For the text-containing cell, return its midpoint in [x, y] coordinate format. 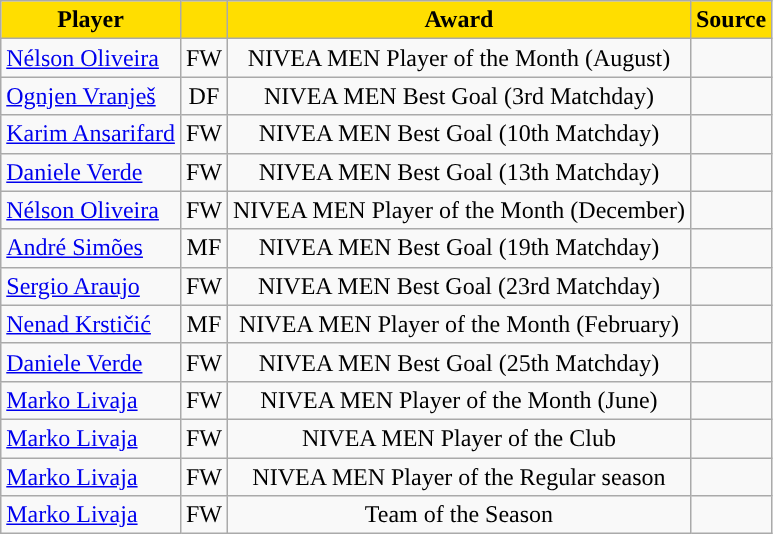
NIVEA MEN Best Goal (3rd Matchday) [458, 96]
Ognjen Vranješ [91, 96]
Team of the Season [458, 515]
NIVEA MEN Best Goal (10th Matchday) [458, 134]
Sergio Araujo [91, 286]
NIVEA MEN Best Goal (25th Matchday) [458, 362]
NIVEA MEN Player of the Month (August) [458, 58]
NIVEA MEN Player of the Month (February) [458, 324]
Source [730, 20]
DF [204, 96]
NIVEA MEN Player of the Month (December) [458, 210]
NIVEA MEN Best Goal (13th Matchday) [458, 172]
NIVEA MEN Player of the Month (June) [458, 400]
Karim Ansarifard [91, 134]
NIVEA MEN Best Goal (23rd Matchday) [458, 286]
NIVEA MEN Player of the Club [458, 438]
Nenad Krstičić [91, 324]
NIVEA MEN Best Goal (19th Matchday) [458, 248]
André Simões [91, 248]
Player [91, 20]
Award [458, 20]
NIVEA MEN Player of the Regular season [458, 477]
